Output the (X, Y) coordinate of the center of the cell containing the given text.  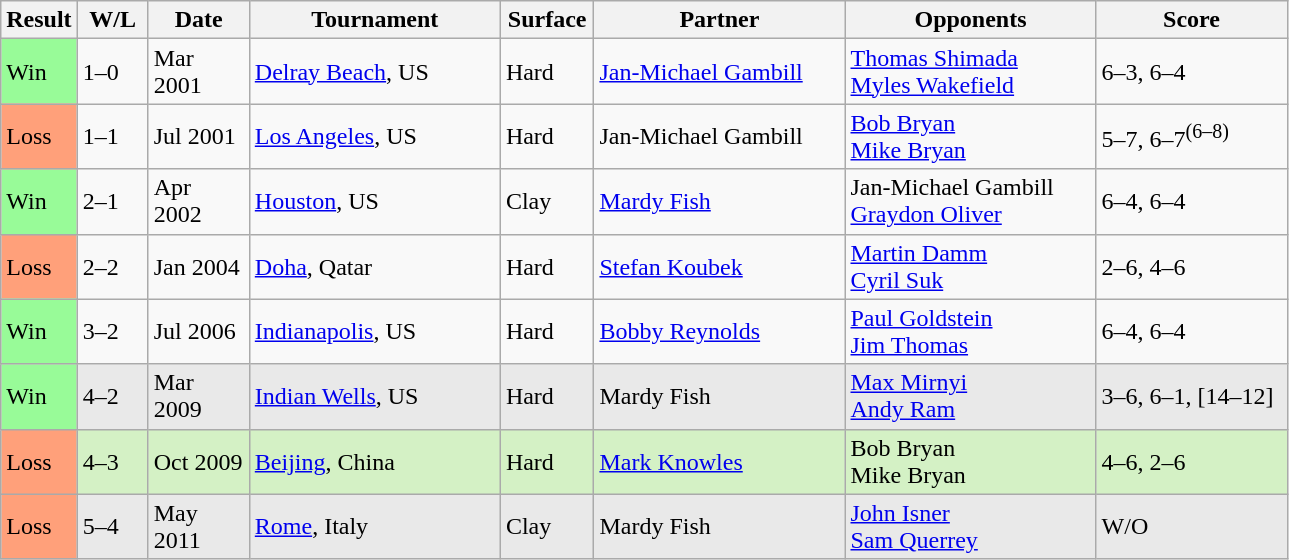
Mark Knowles (720, 462)
4–3 (112, 462)
Houston, US (374, 202)
4–2 (112, 396)
Martin Damm Cyril Suk (970, 266)
Indian Wells, US (374, 396)
6–3, 6–4 (1192, 72)
John Isner Sam Querrey (970, 526)
2–1 (112, 202)
Jan-Michael Gambill Graydon Oliver (970, 202)
Indianapolis, US (374, 332)
Los Angeles, US (374, 136)
1–0 (112, 72)
Bobby Reynolds (720, 332)
Stefan Koubek (720, 266)
Mar 2001 (198, 72)
Score (1192, 20)
5–7, 6–7(6–8) (1192, 136)
Delray Beach, US (374, 72)
Partner (720, 20)
4–6, 2–6 (1192, 462)
Beijing, China (374, 462)
Doha, Qatar (374, 266)
3–2 (112, 332)
Jul 2006 (198, 332)
Result (39, 20)
Paul Goldstein Jim Thomas (970, 332)
Oct 2009 (198, 462)
Surface (547, 20)
Jan 2004 (198, 266)
Apr 2002 (198, 202)
Date (198, 20)
May 2011 (198, 526)
Opponents (970, 20)
3–6, 6–1, [14–12] (1192, 396)
1–1 (112, 136)
Jul 2001 (198, 136)
Tournament (374, 20)
2–6, 4–6 (1192, 266)
W/O (1192, 526)
2–2 (112, 266)
Rome, Italy (374, 526)
5–4 (112, 526)
W/L (112, 20)
Max Mirnyi Andy Ram (970, 396)
Mar 2009 (198, 396)
Thomas Shimada Myles Wakefield (970, 72)
